Locate the cell with the specified text and output its (x, y) center coordinate. 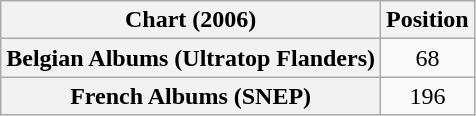
Chart (2006) (191, 20)
68 (428, 58)
Belgian Albums (Ultratop Flanders) (191, 58)
196 (428, 96)
French Albums (SNEP) (191, 96)
Position (428, 20)
